Return [X, Y] of the center of cell containing provided text 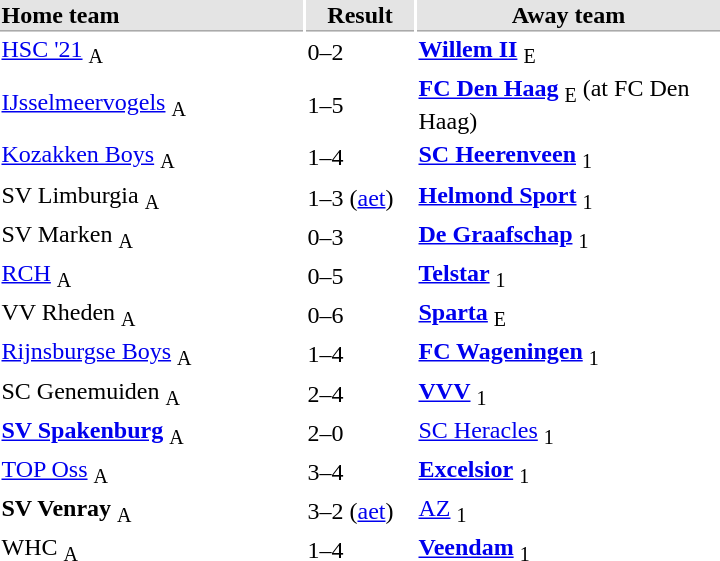
0–5 [360, 276]
Away team [568, 16]
IJsselmeervogels A [152, 106]
AZ 1 [568, 512]
FC Den Haag E (at FC Den Haag) [568, 106]
1–5 [360, 106]
Home team [152, 16]
0–6 [360, 315]
SV Limburgia A [152, 197]
Willem II E [568, 52]
VV Rheden A [152, 315]
Helmond Sport 1 [568, 197]
1–3 (aet) [360, 197]
De Graafschap 1 [568, 237]
TOP Oss A [152, 472]
VVV 1 [568, 394]
SC Heerenveen 1 [568, 158]
SC Heracles 1 [568, 433]
Telstar 1 [568, 276]
Sparta E [568, 315]
SC Genemuiden A [152, 394]
2–4 [360, 394]
HSC '21 A [152, 52]
RCH A [152, 276]
FC Wageningen 1 [568, 354]
SV Marken A [152, 237]
SV Venray A [152, 512]
2–0 [360, 433]
Kozakken Boys A [152, 158]
0–3 [360, 237]
Excelsior 1 [568, 472]
3–2 (aet) [360, 512]
0–2 [360, 52]
SV Spakenburg A [152, 433]
Rijnsburgse Boys A [152, 354]
3–4 [360, 472]
Result [360, 16]
